Return (X, Y) of the center of cell containing provided text 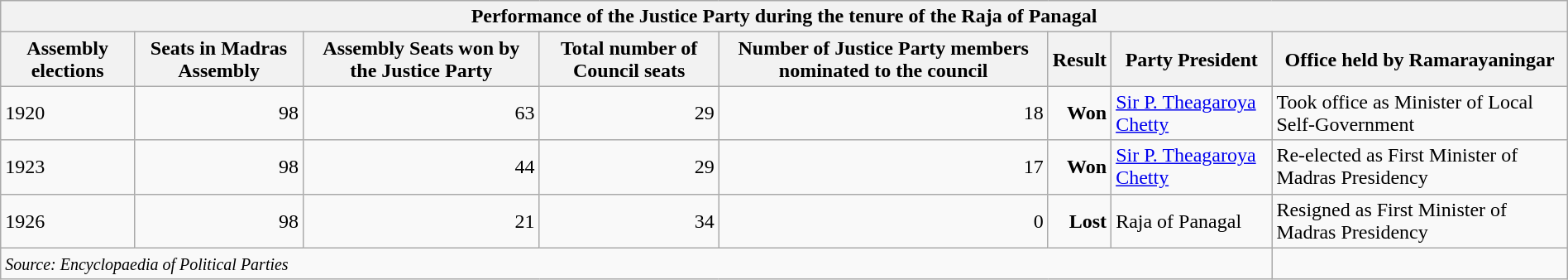
18 (883, 113)
1923 (68, 167)
Took office as Minister of Local Self-Government (1419, 113)
Total number of Council seats (629, 60)
44 (422, 167)
63 (422, 113)
1926 (68, 220)
Resigned as First Minister of Madras Presidency (1419, 220)
Re-elected as First Minister of Madras Presidency (1419, 167)
Assembly elections (68, 60)
Lost (1079, 220)
Office held by Ramarayaningar (1419, 60)
Number of Justice Party members nominated to the council (883, 60)
21 (422, 220)
Raja of Panagal (1192, 220)
34 (629, 220)
17 (883, 167)
Party President (1192, 60)
Assembly Seats won by the Justice Party (422, 60)
Result (1079, 60)
Seats in Madras Assembly (219, 60)
0 (883, 220)
1920 (68, 113)
Source: Encyclopaedia of Political Parties (637, 263)
Performance of the Justice Party during the tenure of the Raja of Panagal (784, 17)
